Return the [X, Y] coordinate for the center point of the cell that contains the specified text.  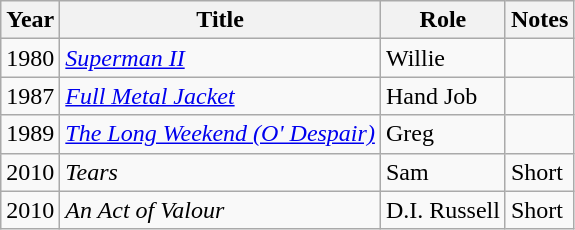
1987 [30, 96]
1980 [30, 58]
Tears [220, 172]
Hand Job [442, 96]
Notes [539, 20]
Role [442, 20]
Year [30, 20]
The Long Weekend (O' Despair) [220, 134]
Superman II [220, 58]
D.I. Russell [442, 210]
Greg [442, 134]
Sam [442, 172]
Willie [442, 58]
1989 [30, 134]
Full Metal Jacket [220, 96]
An Act of Valour [220, 210]
Title [220, 20]
